Search for the cell housing the specified text and yield its (x, y) center coordinate. 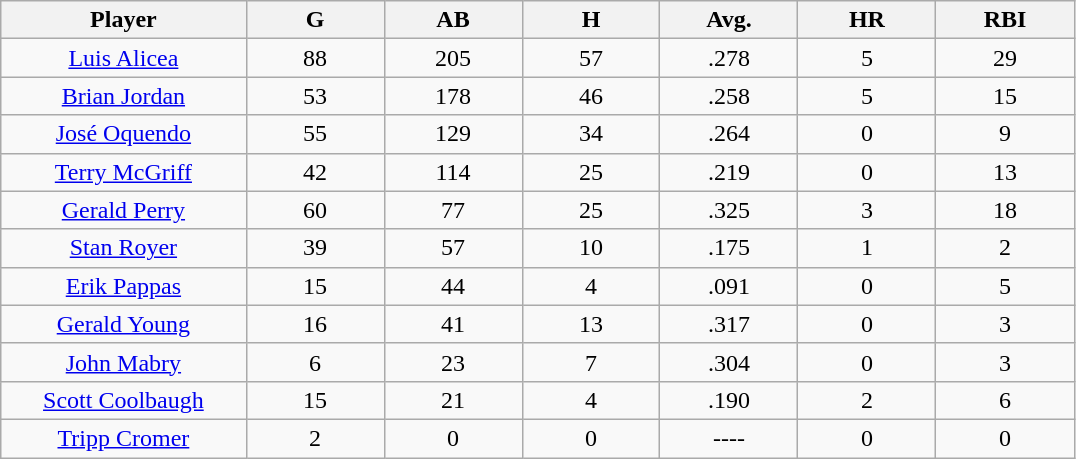
.258 (729, 96)
21 (453, 400)
41 (453, 324)
39 (315, 248)
53 (315, 96)
1 (867, 248)
---- (729, 438)
Gerald Perry (124, 210)
HR (867, 20)
44 (453, 286)
9 (1005, 134)
.325 (729, 210)
205 (453, 58)
G (315, 20)
Scott Coolbaugh (124, 400)
Terry McGriff (124, 172)
.304 (729, 362)
Erik Pappas (124, 286)
RBI (1005, 20)
Gerald Young (124, 324)
Player (124, 20)
.190 (729, 400)
AB (453, 20)
60 (315, 210)
.264 (729, 134)
129 (453, 134)
88 (315, 58)
.175 (729, 248)
77 (453, 210)
34 (591, 134)
29 (1005, 58)
16 (315, 324)
H (591, 20)
10 (591, 248)
Tripp Cromer (124, 438)
23 (453, 362)
178 (453, 96)
Stan Royer (124, 248)
18 (1005, 210)
.278 (729, 58)
.219 (729, 172)
John Mabry (124, 362)
42 (315, 172)
Avg. (729, 20)
José Oquendo (124, 134)
Luis Alicea (124, 58)
55 (315, 134)
114 (453, 172)
7 (591, 362)
46 (591, 96)
.091 (729, 286)
.317 (729, 324)
Brian Jordan (124, 96)
